From the cell containing the given text, extract its center point as [x, y] coordinate. 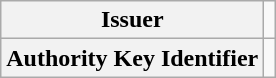
Authority Key Identifier [132, 58]
Issuer [132, 20]
